Return the [x, y] coordinate for the center point of the cell that contains the specified text.  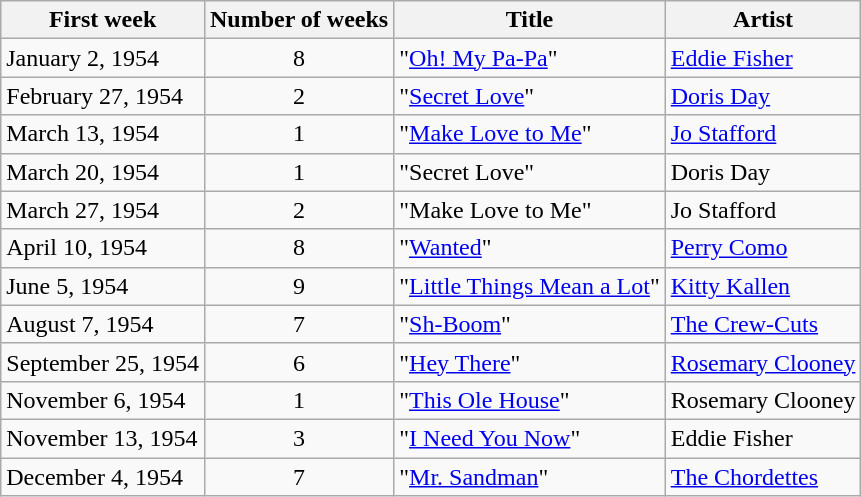
3 [298, 438]
December 4, 1954 [103, 477]
First week [103, 20]
"Oh! My Pa-Pa" [530, 58]
Perry Como [763, 248]
The Crew-Cuts [763, 324]
June 5, 1954 [103, 286]
"I Need You Now" [530, 438]
March 13, 1954 [103, 134]
9 [298, 286]
"This Ole House" [530, 400]
February 27, 1954 [103, 96]
November 13, 1954 [103, 438]
6 [298, 362]
Kitty Kallen [763, 286]
August 7, 1954 [103, 324]
"Wanted" [530, 248]
March 20, 1954 [103, 172]
"Hey There" [530, 362]
Number of weeks [298, 20]
March 27, 1954 [103, 210]
The Chordettes [763, 477]
Artist [763, 20]
"Sh-Boom" [530, 324]
Title [530, 20]
November 6, 1954 [103, 400]
April 10, 1954 [103, 248]
January 2, 1954 [103, 58]
September 25, 1954 [103, 362]
"Mr. Sandman" [530, 477]
"Little Things Mean a Lot" [530, 286]
